Detect which cell encompasses the target text, then output its (X, Y) center coordinate. 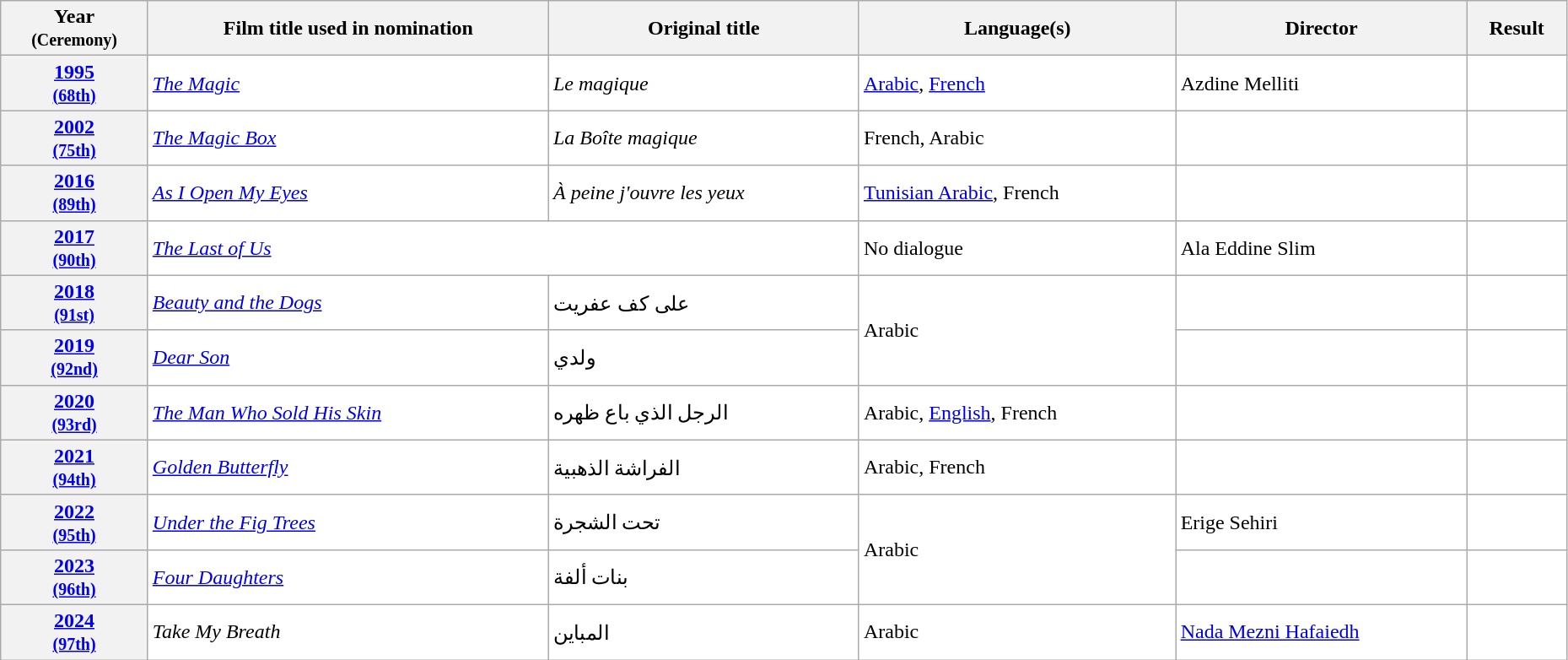
Tunisian Arabic, French (1017, 192)
No dialogue (1017, 248)
À peine j'ouvre les yeux (703, 192)
2016(89th) (74, 192)
Arabic, English, French (1017, 412)
2017(90th) (74, 248)
ولدي (703, 358)
1995(68th) (74, 83)
The Last of Us (503, 248)
As I Open My Eyes (348, 192)
2019(92nd) (74, 358)
2024(97th) (74, 631)
2022(95th) (74, 522)
The Magic Box (348, 138)
المباين (703, 631)
بنات ألفة (703, 577)
Language(s) (1017, 29)
تحت الشجرة (703, 522)
La Boîte magique (703, 138)
Azdine Melliti (1321, 83)
French, Arabic (1017, 138)
Four Daughters (348, 577)
2018(91st) (74, 302)
Nada Mezni Hafaiedh (1321, 631)
2023(96th) (74, 577)
2002(75th) (74, 138)
Beauty and the Dogs (348, 302)
الفراشة الذهبية (703, 468)
2020(93rd) (74, 412)
Le magique (703, 83)
على كف عفريت (703, 302)
Director (1321, 29)
Original title (703, 29)
The Man Who Sold His Skin (348, 412)
الرجل الذي باع ظهره (703, 412)
Under the Fig Trees (348, 522)
Year(Ceremony) (74, 29)
Result (1517, 29)
2021(94th) (74, 468)
Take My Breath (348, 631)
Erige Sehiri (1321, 522)
Dear Son (348, 358)
Golden Butterfly (348, 468)
The Magic (348, 83)
Film title used in nomination (348, 29)
Ala Eddine Slim (1321, 248)
